Return the [x, y] coordinate for the center point of the cell that contains the specified text.  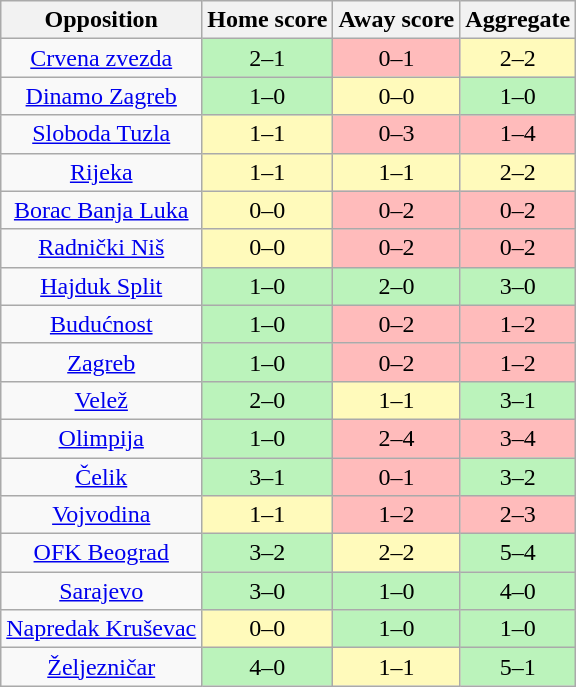
Borac Banja Luka [102, 210]
2–1 [268, 58]
Aggregate [518, 20]
0–3 [396, 134]
Rijeka [102, 172]
Budućnost [102, 324]
Vojvodina [102, 515]
Hajduk Split [102, 286]
Sloboda Tuzla [102, 134]
Home score [268, 20]
Away score [396, 20]
Sarajevo [102, 591]
2–4 [396, 438]
Olimpija [102, 438]
1–4 [518, 134]
Velež [102, 400]
2–3 [518, 515]
5–1 [518, 667]
Čelik [102, 477]
Željezničar [102, 667]
Zagreb [102, 362]
Dinamo Zagreb [102, 96]
Opposition [102, 20]
Radnički Niš [102, 248]
3–4 [518, 438]
5–4 [518, 553]
Napredak Kruševac [102, 629]
OFK Beograd [102, 553]
Crvena zvezda [102, 58]
